Determine the (x, y) coordinate at the center of the cell enclosing the given text.  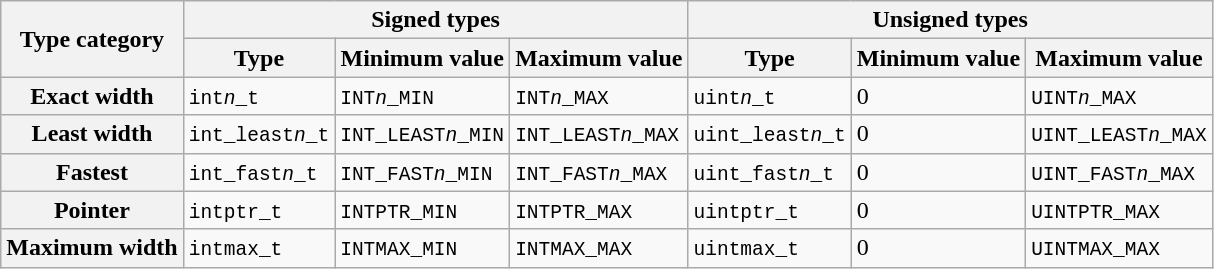
INTMAX_MAX (599, 248)
uintmax_t (770, 248)
INT_FASTn_MAX (599, 172)
INTPTR_MIN (422, 210)
Fastest (92, 172)
Signed types (436, 20)
Least width (92, 134)
UINTMAX_MAX (1120, 248)
uintn_t (770, 96)
UINTn_MAX (1120, 96)
intn_t (259, 96)
uint_fastn_t (770, 172)
Unsigned types (950, 20)
UINTPTR_MAX (1120, 210)
INTMAX_MIN (422, 248)
uint_leastn_t (770, 134)
INT_LEASTn_MAX (599, 134)
intptr_t (259, 210)
Pointer (92, 210)
INTn_MAX (599, 96)
uintptr_t (770, 210)
UINT_LEASTn_MAX (1120, 134)
int_fastn_t (259, 172)
int_leastn_t (259, 134)
INTn_MIN (422, 96)
Exact width (92, 96)
UINT_FASTn_MAX (1120, 172)
Type category (92, 39)
INTPTR_MAX (599, 210)
intmax_t (259, 248)
INT_FASTn_MIN (422, 172)
INT_LEASTn_MIN (422, 134)
Maximum width (92, 248)
